Extract the [x, y] coordinate from the center of the cell holding the provided text.  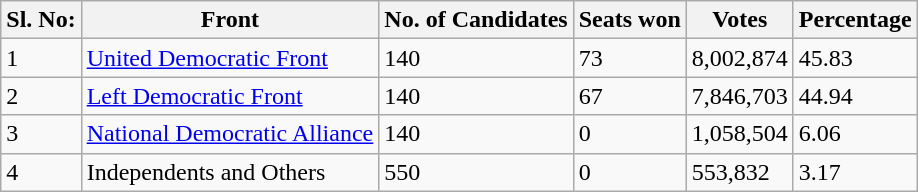
No. of Candidates [476, 20]
550 [476, 172]
Independents and Others [230, 172]
1,058,504 [740, 134]
United Democratic Front [230, 58]
2 [41, 96]
4 [41, 172]
3.17 [855, 172]
Votes [740, 20]
Percentage [855, 20]
45.83 [855, 58]
1 [41, 58]
44.94 [855, 96]
73 [630, 58]
Seats won [630, 20]
8,002,874 [740, 58]
National Democratic Alliance [230, 134]
3 [41, 134]
Sl. No: [41, 20]
553,832 [740, 172]
7,846,703 [740, 96]
Front [230, 20]
67 [630, 96]
Left Democratic Front [230, 96]
6.06 [855, 134]
